From the cell containing the given text, extract its center point as [x, y] coordinate. 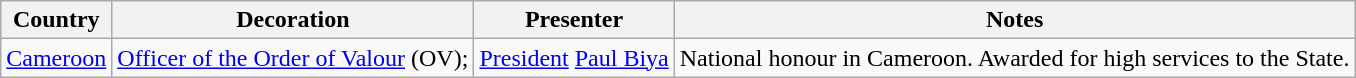
Country [56, 20]
National honour in Cameroon. Awarded for high services to the State. [1014, 58]
Officer of the Order of Valour (OV); [293, 58]
Decoration [293, 20]
Cameroon [56, 58]
President Paul Biya [574, 58]
Notes [1014, 20]
Presenter [574, 20]
